Scan for the cell matching the given text and deliver its [x, y] coordinate at center. 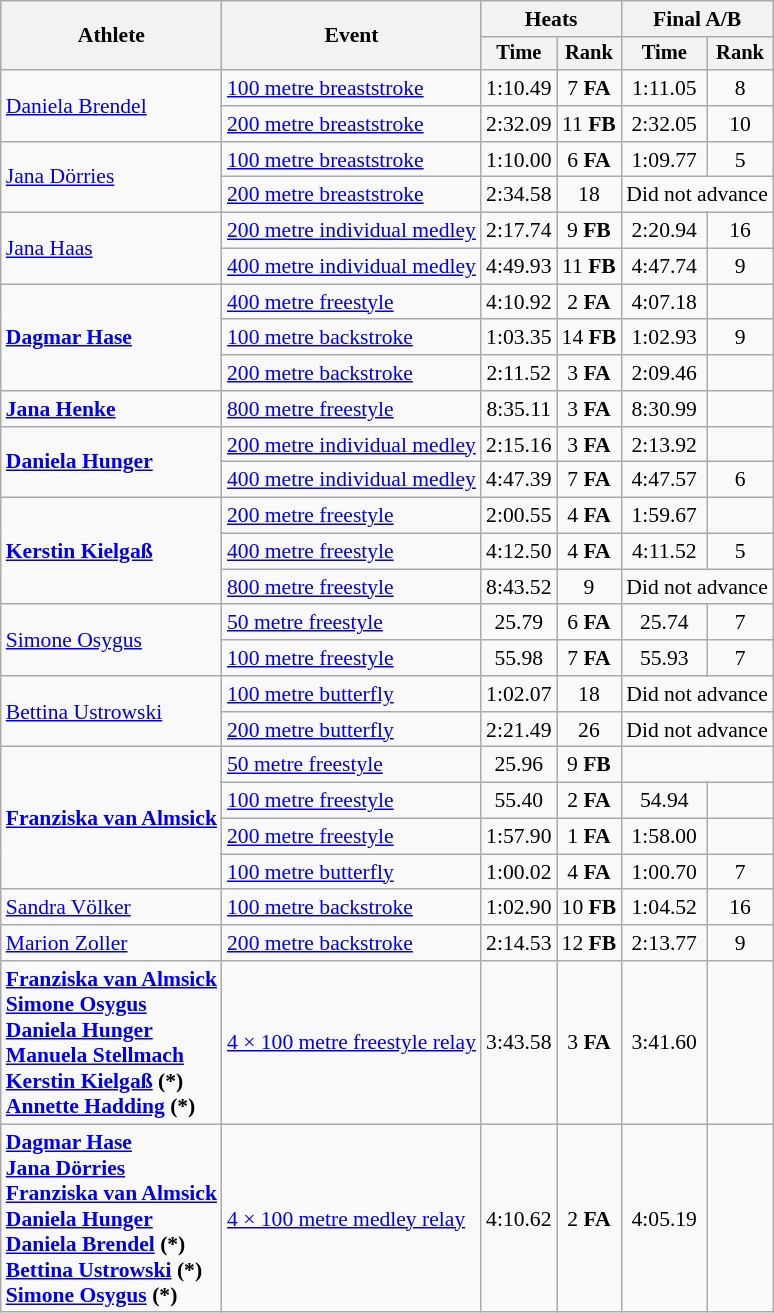
2:00.55 [518, 516]
55.98 [518, 658]
2:09.46 [664, 373]
Marion Zoller [112, 943]
2:13.77 [664, 943]
1 FA [590, 837]
1:02.90 [518, 908]
10 [740, 124]
Event [352, 36]
Franziska van AlmsickSimone OsygusDaniela HungerManuela StellmachKerstin Kielgaß (*)Annette Hadding (*) [112, 1042]
1:59.67 [664, 516]
4 × 100 metre freestyle relay [352, 1042]
4:10.92 [518, 302]
25.79 [518, 623]
1:11.05 [664, 88]
1:09.77 [664, 160]
1:02.93 [664, 338]
2:14.53 [518, 943]
2:20.94 [664, 231]
Jana Haas [112, 248]
4:47.74 [664, 267]
1:57.90 [518, 837]
Franziska van Almsick [112, 818]
2:15.16 [518, 445]
8:30.99 [664, 409]
3:43.58 [518, 1042]
55.40 [518, 801]
2:21.49 [518, 730]
4:47.57 [664, 480]
12 FB [590, 943]
Heats [551, 19]
26 [590, 730]
2:17.74 [518, 231]
4:47.39 [518, 480]
2:34.58 [518, 195]
1:00.70 [664, 872]
Kerstin Kielgaß [112, 552]
1:00.02 [518, 872]
6 [740, 480]
1:10.00 [518, 160]
2:32.05 [664, 124]
Athlete [112, 36]
4:49.93 [518, 267]
1:04.52 [664, 908]
8:43.52 [518, 587]
4:07.18 [664, 302]
25.74 [664, 623]
Daniela Hunger [112, 462]
Jana Henke [112, 409]
1:03.35 [518, 338]
14 FB [590, 338]
1:58.00 [664, 837]
4:05.19 [664, 1218]
Dagmar Hase [112, 338]
4 × 100 metre medley relay [352, 1218]
3:41.60 [664, 1042]
8:35.11 [518, 409]
2:11.52 [518, 373]
Final A/B [697, 19]
2:13.92 [664, 445]
Jana Dörries [112, 178]
Daniela Brendel [112, 106]
1:02.07 [518, 694]
4:10.62 [518, 1218]
Simone Osygus [112, 640]
Bettina Ustrowski [112, 712]
25.96 [518, 765]
55.93 [664, 658]
4:12.50 [518, 552]
2:32.09 [518, 124]
8 [740, 88]
54.94 [664, 801]
1:10.49 [518, 88]
10 FB [590, 908]
Dagmar HaseJana DörriesFranziska van AlmsickDaniela HungerDaniela Brendel (*)Bettina Ustrowski (*)Simone Osygus (*) [112, 1218]
200 metre butterfly [352, 730]
Sandra Völker [112, 908]
4:11.52 [664, 552]
